Return [x, y] of the center of cell containing provided text 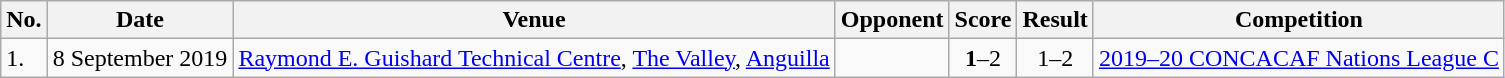
1. [24, 58]
No. [24, 20]
8 September 2019 [140, 58]
Competition [1298, 20]
2019–20 CONCACAF Nations League C [1298, 58]
Date [140, 20]
Raymond E. Guishard Technical Centre, The Valley, Anguilla [534, 58]
Venue [534, 20]
Score [983, 20]
Opponent [892, 20]
Result [1055, 20]
